Provide the [x, y] coordinate of the cell's center where the given text is located.  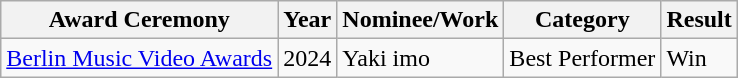
Award Ceremony [140, 20]
2024 [308, 58]
Year [308, 20]
Berlin Music Video Awards [140, 58]
Category [582, 20]
Win [699, 58]
Yaki imo [420, 58]
Nominee/Work [420, 20]
Result [699, 20]
Best Performer [582, 58]
